Return [X, Y] of the center of cell containing provided text 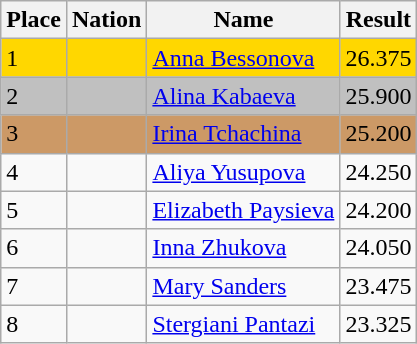
Alina Kabaeva [244, 96]
5 [34, 210]
Stergiani Pantazi [244, 324]
3 [34, 134]
Mary Sanders [244, 286]
24.250 [378, 172]
Nation [106, 20]
2 [34, 96]
Anna Bessonova [244, 58]
24.050 [378, 248]
1 [34, 58]
Result [378, 20]
25.900 [378, 96]
4 [34, 172]
8 [34, 324]
Inna Zhukova [244, 248]
24.200 [378, 210]
Place [34, 20]
23.475 [378, 286]
7 [34, 286]
Aliya Yusupova [244, 172]
23.325 [378, 324]
Irina Tchachina [244, 134]
6 [34, 248]
25.200 [378, 134]
Elizabeth Paysieva [244, 210]
26.375 [378, 58]
Name [244, 20]
